Output the [x, y] coordinate of the center of the cell containing the given text.  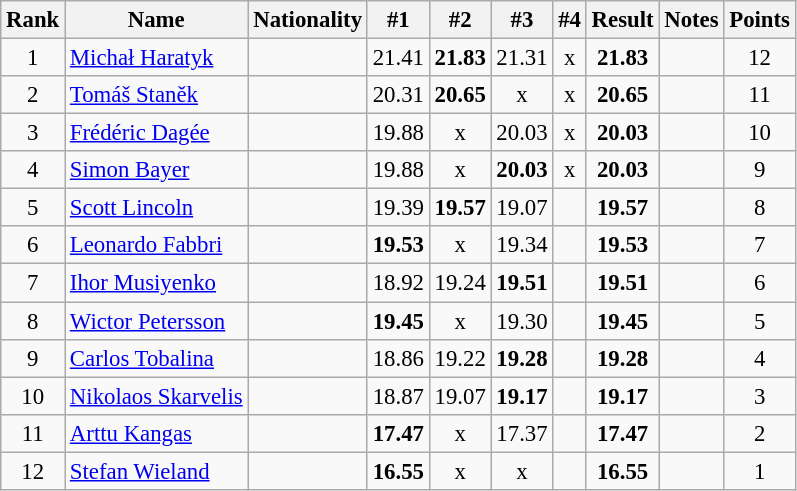
Frédéric Dagée [156, 133]
21.41 [398, 58]
17.37 [522, 433]
#3 [522, 20]
19.24 [460, 283]
Ihor Musiyenko [156, 283]
Tomáš Staněk [156, 95]
#4 [570, 20]
Nationality [308, 20]
Stefan Wieland [156, 471]
19.30 [522, 321]
Michał Haratyk [156, 58]
Arttu Kangas [156, 433]
18.87 [398, 396]
Scott Lincoln [156, 208]
19.22 [460, 358]
19.34 [522, 245]
Simon Bayer [156, 170]
Carlos Tobalina [156, 358]
Wictor Petersson [156, 321]
18.92 [398, 283]
19.39 [398, 208]
Name [156, 20]
#2 [460, 20]
Notes [692, 20]
Leonardo Fabbri [156, 245]
Nikolaos Skarvelis [156, 396]
18.86 [398, 358]
Points [760, 20]
Rank [33, 20]
21.31 [522, 58]
#1 [398, 20]
Result [622, 20]
20.31 [398, 95]
